From the cell containing the given text, extract its center point as [X, Y] coordinate. 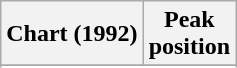
Chart (1992) [72, 34]
Peak position [189, 34]
